From the cell containing the given text, extract its center point as [X, Y] coordinate. 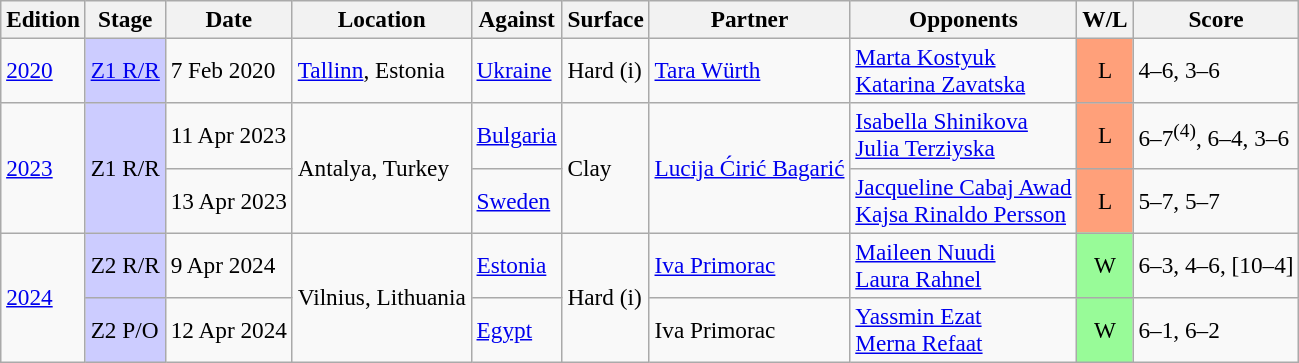
Yassmin EzatMerna Refaat [964, 330]
Against [516, 19]
Location [382, 19]
Vilnius, Lithuania [382, 297]
Opponents [964, 19]
Tallinn, Estonia [382, 70]
5–7, 5–7 [1216, 200]
Bulgaria [516, 136]
Egypt [516, 330]
Maileen NuudiLaura Rahnel [964, 264]
7 Feb 2020 [228, 70]
Isabella ShinikovaJulia Terziyska [964, 136]
6–3, 4–6, [10–4] [1216, 264]
Sweden [516, 200]
Score [1216, 19]
2023 [44, 168]
Surface [606, 19]
Z2 R/R [125, 264]
Partner [750, 19]
Stage [125, 19]
11 Apr 2023 [228, 136]
Date [228, 19]
Lucija Ćirić Bagarić [750, 168]
2020 [44, 70]
6–1, 6–2 [1216, 330]
Z2 P/O [125, 330]
W/L [1105, 19]
Antalya, Turkey [382, 168]
9 Apr 2024 [228, 264]
Ukraine [516, 70]
13 Apr 2023 [228, 200]
Marta KostyukKatarina Zavatska [964, 70]
Jacqueline Cabaj AwadKajsa Rinaldo Persson [964, 200]
12 Apr 2024 [228, 330]
2024 [44, 297]
Estonia [516, 264]
Clay [606, 168]
6–7(4), 6–4, 3–6 [1216, 136]
Tara Würth [750, 70]
Edition [44, 19]
4–6, 3–6 [1216, 70]
